Scan for the cell matching the given text and deliver its (X, Y) coordinate at center. 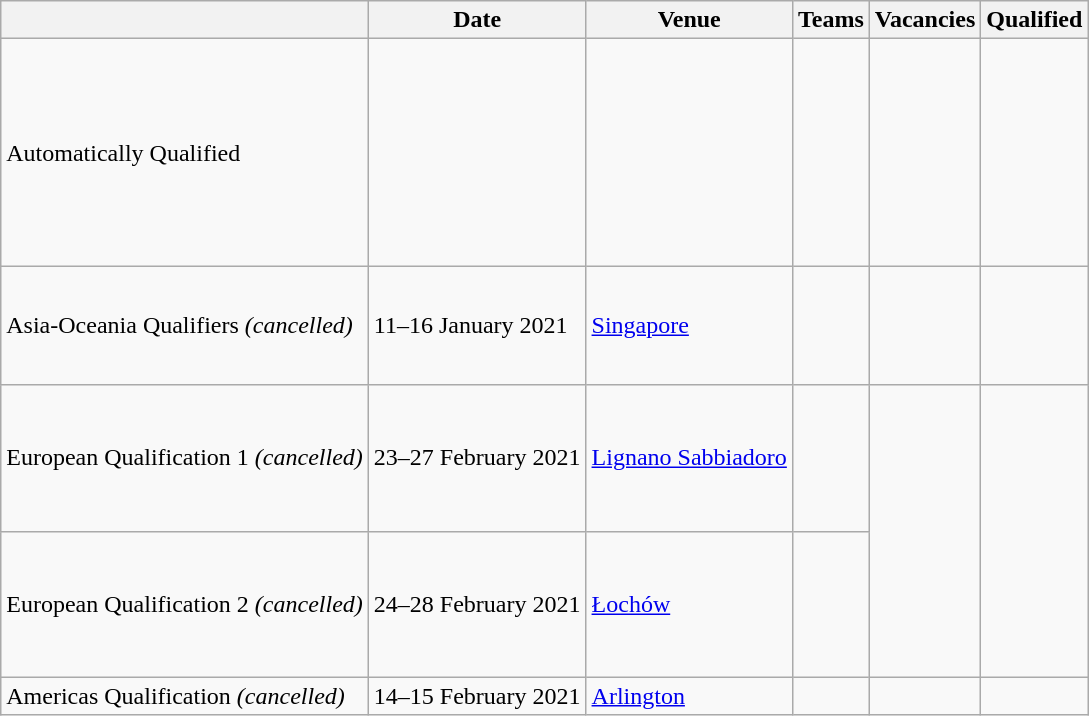
Venue (689, 20)
Arlington (689, 696)
Qualified (1034, 20)
Singapore (689, 326)
11–16 January 2021 (477, 326)
Lignano Sabbiadoro (689, 458)
24–28 February 2021 (477, 604)
14–15 February 2021 (477, 696)
Teams (830, 20)
European Qualification 2 (cancelled) (185, 604)
23–27 February 2021 (477, 458)
Americas Qualification (cancelled) (185, 696)
Łochów (689, 604)
Vacancies (925, 20)
Date (477, 20)
Asia-Oceania Qualifiers (cancelled) (185, 326)
European Qualification 1 (cancelled) (185, 458)
Automatically Qualified (185, 152)
